Capture the cell that displays the provided text and extract its [x, y] central coordinate. 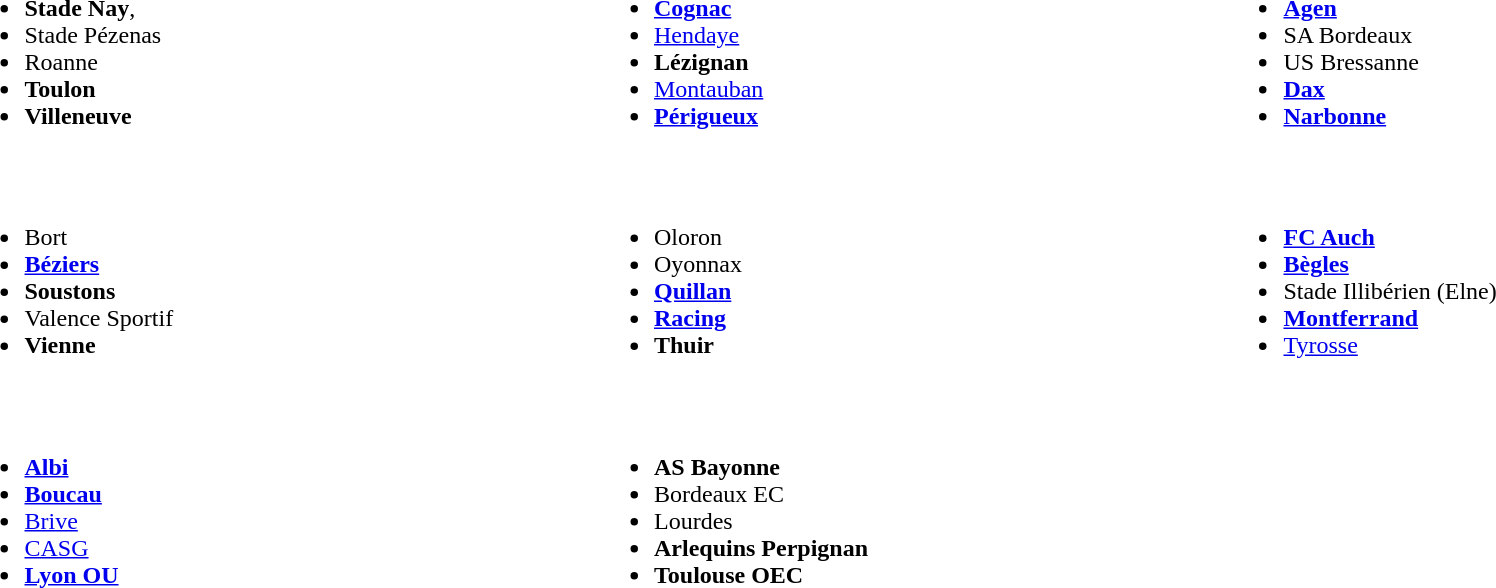
OloronOyonnaxQuillanRacingThuir [899, 278]
